Return (x, y) of the center of cell containing provided text 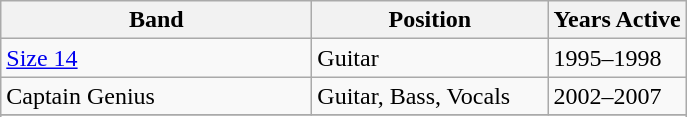
Guitar, Bass, Vocals (430, 96)
Size 14 (156, 58)
Years Active (617, 20)
Captain Genius (156, 96)
Band (156, 20)
1995–1998 (617, 58)
Position (430, 20)
2002–2007 (617, 96)
Guitar (430, 58)
